Return the (X, Y) coordinate for the center point of the cell that contains the specified text.  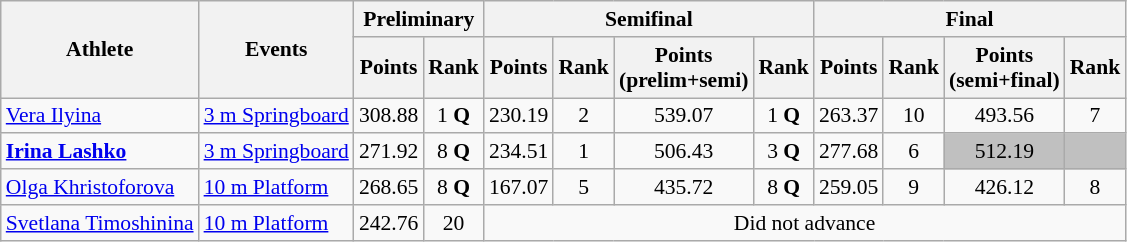
426.12 (1004, 187)
539.07 (684, 116)
Semifinal (649, 19)
3 Q (784, 152)
7 (1096, 116)
2 (584, 116)
259.05 (848, 187)
263.37 (848, 116)
Events (276, 50)
435.72 (684, 187)
20 (454, 223)
512.19 (1004, 152)
Points (prelim+semi) (684, 68)
271.92 (388, 152)
Points (semi+final) (1004, 68)
8 (1096, 187)
Final (970, 19)
Did not advance (804, 223)
Athlete (100, 50)
308.88 (388, 116)
Svetlana Timoshinina (100, 223)
167.07 (518, 187)
9 (914, 187)
506.43 (684, 152)
Irina Lashko (100, 152)
6 (914, 152)
Olga Khristoforova (100, 187)
277.68 (848, 152)
Vera Ilyina (100, 116)
242.76 (388, 223)
268.65 (388, 187)
1 (584, 152)
230.19 (518, 116)
Preliminary (419, 19)
5 (584, 187)
493.56 (1004, 116)
10 (914, 116)
234.51 (518, 152)
